Detect which cell encompasses the target text, then output its [x, y] center coordinate. 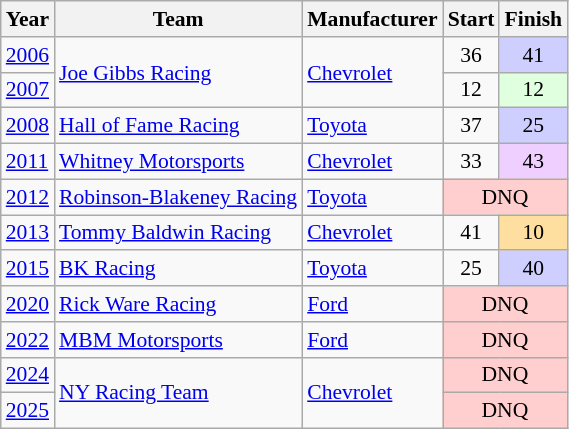
Rick Ware Racing [178, 304]
Whitney Motorsports [178, 162]
2012 [28, 197]
2008 [28, 126]
NY Racing Team [178, 392]
33 [472, 162]
2022 [28, 340]
Finish [533, 19]
2015 [28, 269]
2024 [28, 375]
2020 [28, 304]
Hall of Fame Racing [178, 126]
10 [533, 233]
37 [472, 126]
BK Racing [178, 269]
Year [28, 19]
Manufacturer [372, 19]
Robinson-Blakeney Racing [178, 197]
Team [178, 19]
40 [533, 269]
2011 [28, 162]
2006 [28, 55]
Joe Gibbs Racing [178, 72]
MBM Motorsports [178, 340]
2013 [28, 233]
Start [472, 19]
Tommy Baldwin Racing [178, 233]
43 [533, 162]
2007 [28, 90]
2025 [28, 411]
36 [472, 55]
